Return the [X, Y] coordinate for the center point of the cell that contains the specified text.  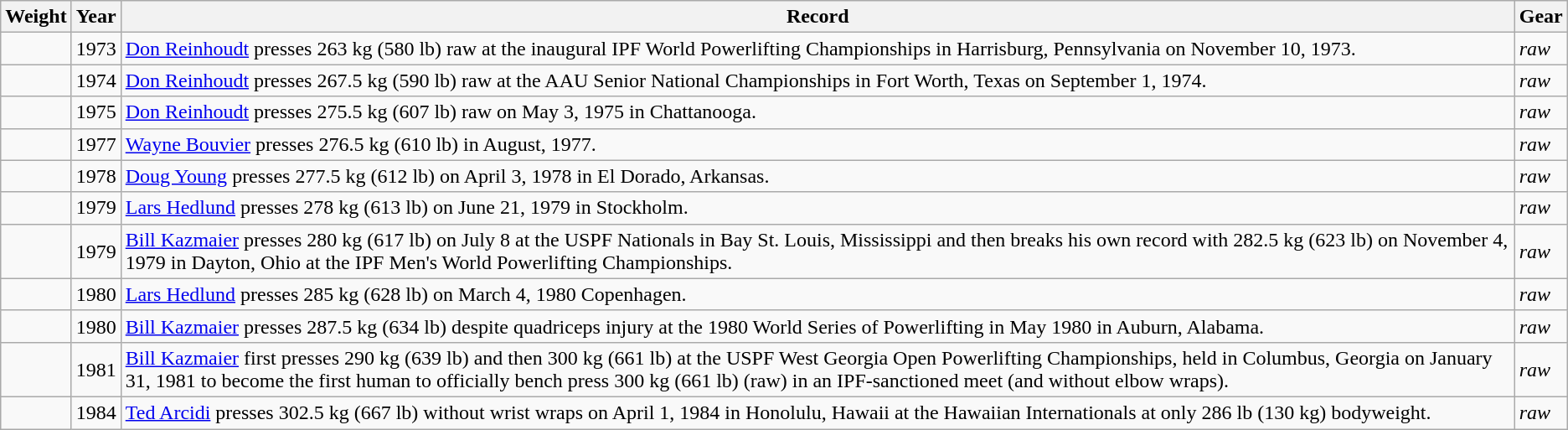
1984 [95, 412]
Don Reinhoudt presses 267.5 kg (590 lb) raw at the AAU Senior National Championships in Fort Worth, Texas on September 1, 1974. [818, 80]
1981 [95, 369]
1973 [95, 49]
1975 [95, 112]
Don Reinhoudt presses 263 kg (580 lb) raw at the inaugural IPF World Powerlifting Championships in Harrisburg, Pennsylvania on November 10, 1973. [818, 49]
1978 [95, 176]
Lars Hedlund presses 278 kg (613 lb) on June 21, 1979 in Stockholm. [818, 208]
Doug Young presses 277.5 kg (612 lb) on April 3, 1978 in El Dorado, Arkansas. [818, 176]
Wayne Bouvier presses 276.5 kg (610 lb) in August, 1977. [818, 144]
1974 [95, 80]
Gear [1541, 17]
Lars Hedlund presses 285 kg (628 lb) on March 4, 1980 Copenhagen. [818, 294]
1977 [95, 144]
Record [818, 17]
Bill Kazmaier presses 287.5 kg (634 lb) despite quadriceps injury at the 1980 World Series of Powerlifting in May 1980 in Auburn, Alabama. [818, 326]
Weight [36, 17]
Don Reinhoudt presses 275.5 kg (607 lb) raw on May 3, 1975 in Chattanooga. [818, 112]
Year [95, 17]
